Identify which cell holds the provided text, then report its (x, y) central coordinate. 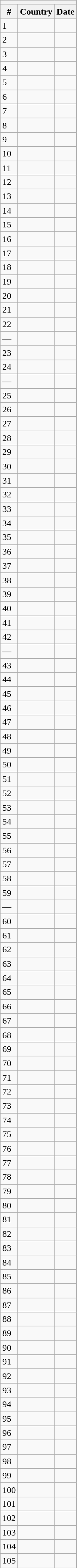
75 (9, 1134)
71 (9, 1077)
105 (9, 1561)
89 (9, 1333)
99 (9, 1475)
11 (9, 168)
33 (9, 509)
50 (9, 765)
# (9, 12)
32 (9, 495)
74 (9, 1120)
3 (9, 54)
41 (9, 622)
23 (9, 353)
100 (9, 1490)
38 (9, 580)
12 (9, 182)
2 (9, 40)
98 (9, 1461)
42 (9, 637)
35 (9, 537)
24 (9, 367)
5 (9, 83)
62 (9, 950)
9 (9, 139)
85 (9, 1276)
Country (36, 12)
60 (9, 921)
8 (9, 125)
88 (9, 1319)
56 (9, 850)
26 (9, 410)
84 (9, 1262)
43 (9, 665)
40 (9, 608)
17 (9, 253)
34 (9, 523)
67 (9, 1021)
54 (9, 822)
27 (9, 424)
31 (9, 481)
66 (9, 1006)
25 (9, 395)
86 (9, 1291)
30 (9, 466)
63 (9, 964)
83 (9, 1248)
81 (9, 1220)
102 (9, 1518)
92 (9, 1376)
49 (9, 751)
72 (9, 1092)
Date (66, 12)
15 (9, 225)
28 (9, 438)
48 (9, 736)
13 (9, 196)
47 (9, 722)
10 (9, 153)
29 (9, 452)
52 (9, 793)
79 (9, 1191)
103 (9, 1532)
45 (9, 694)
16 (9, 239)
80 (9, 1205)
39 (9, 594)
65 (9, 992)
55 (9, 836)
1 (9, 26)
61 (9, 935)
18 (9, 267)
95 (9, 1419)
6 (9, 97)
22 (9, 324)
68 (9, 1035)
70 (9, 1063)
97 (9, 1447)
59 (9, 893)
21 (9, 310)
19 (9, 282)
69 (9, 1049)
94 (9, 1404)
93 (9, 1390)
37 (9, 566)
57 (9, 864)
53 (9, 807)
64 (9, 978)
4 (9, 68)
82 (9, 1234)
36 (9, 552)
77 (9, 1163)
78 (9, 1177)
14 (9, 211)
101 (9, 1504)
51 (9, 779)
104 (9, 1547)
7 (9, 111)
76 (9, 1149)
73 (9, 1106)
87 (9, 1305)
20 (9, 296)
44 (9, 680)
58 (9, 879)
46 (9, 708)
91 (9, 1362)
90 (9, 1348)
96 (9, 1433)
